Pinpoint the cell where the given text exists, returning its (X, Y) midpoint coordinate. 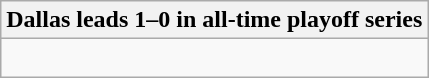
Dallas leads 1–0 in all-time playoff series (214, 20)
